Identify which cell holds the provided text, then report its (x, y) central coordinate. 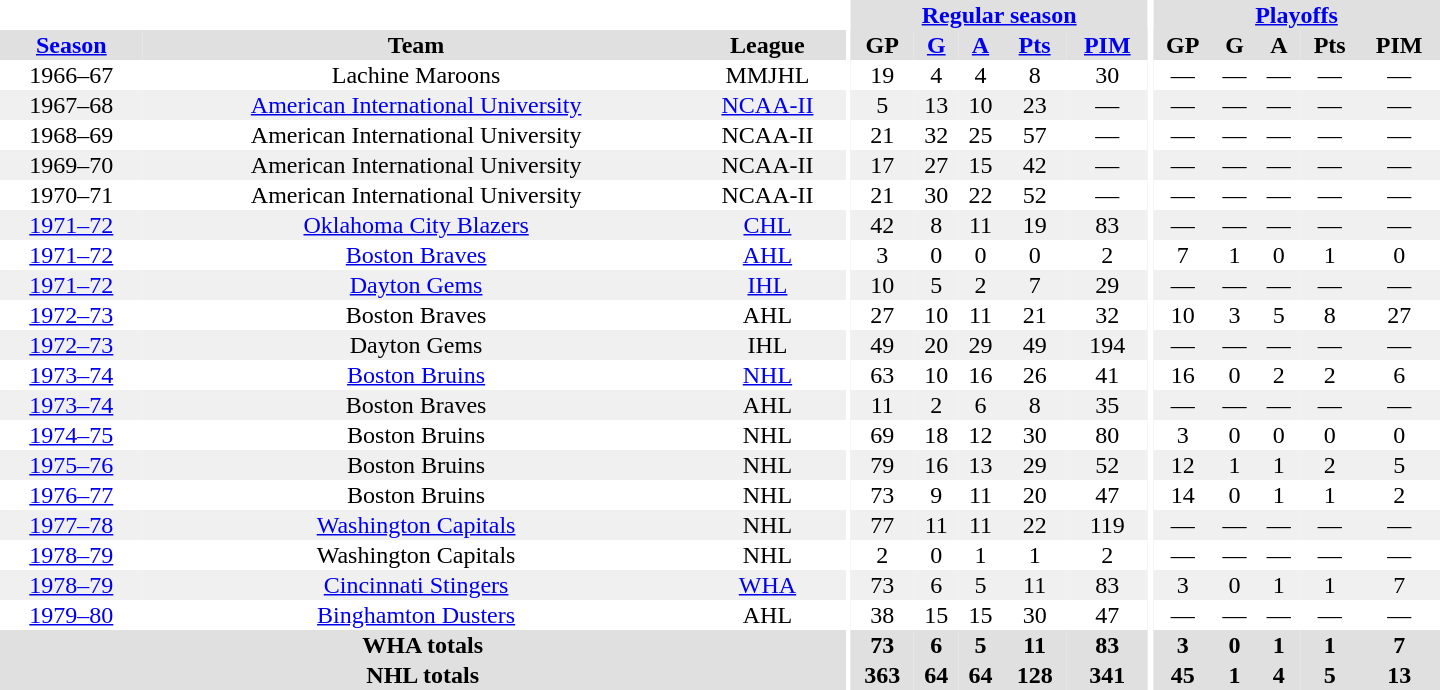
WHA totals (422, 645)
63 (882, 375)
1976–77 (72, 495)
1968–69 (72, 135)
MMJHL (768, 75)
45 (1183, 675)
1974–75 (72, 435)
Regular season (999, 15)
Binghamton Dusters (416, 615)
341 (1108, 675)
9 (936, 495)
26 (1035, 375)
League (768, 45)
57 (1035, 135)
Playoffs (1296, 15)
WHA (768, 585)
128 (1035, 675)
Team (416, 45)
119 (1108, 525)
Season (72, 45)
1966–67 (72, 75)
1975–76 (72, 465)
38 (882, 615)
35 (1108, 405)
14 (1183, 495)
Oklahoma City Blazers (416, 225)
69 (882, 435)
1967–68 (72, 105)
Lachine Maroons (416, 75)
41 (1108, 375)
18 (936, 435)
NHL totals (422, 675)
1977–78 (72, 525)
1970–71 (72, 195)
25 (980, 135)
363 (882, 675)
CHL (768, 225)
Cincinnati Stingers (416, 585)
194 (1108, 345)
1979–80 (72, 615)
17 (882, 165)
79 (882, 465)
23 (1035, 105)
1969–70 (72, 165)
80 (1108, 435)
77 (882, 525)
